Locate the cell with the specified text and output its [x, y] center coordinate. 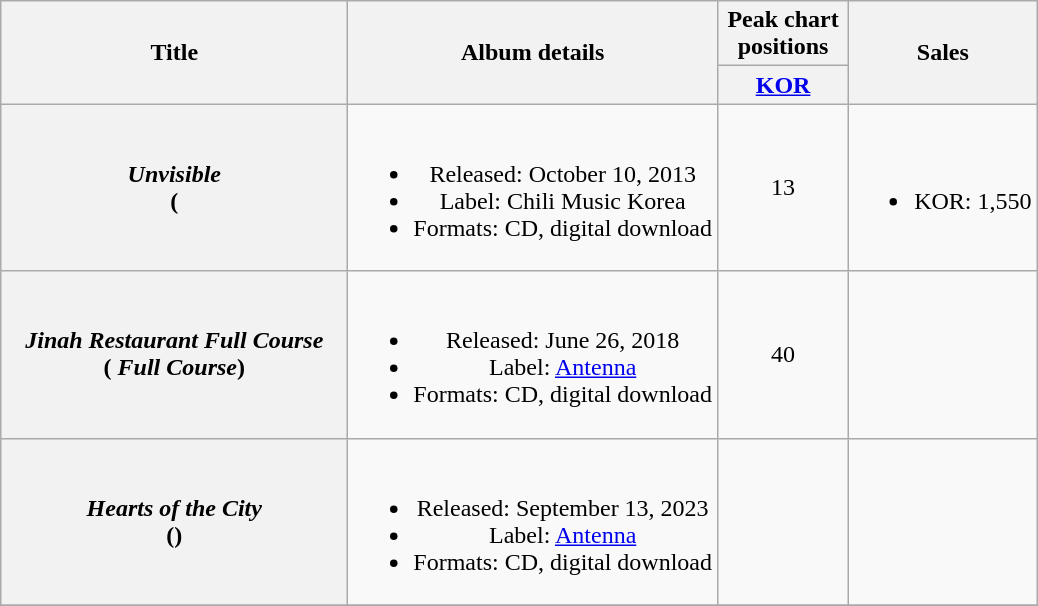
13 [784, 188]
Sales [943, 52]
Jinah Restaurant Full Course ( Full Course) [174, 354]
KOR: 1,550 [943, 188]
40 [784, 354]
Title [174, 52]
Unvisible( [174, 188]
Peak chart positions [784, 34]
Released: June 26, 2018Label: AntennaFormats: CD, digital download [533, 354]
Album details [533, 52]
Released: September 13, 2023Label: AntennaFormats: CD, digital download [533, 522]
Hearts of the City () [174, 522]
KOR [784, 85]
Released: October 10, 2013Label: Chili Music KoreaFormats: CD, digital download [533, 188]
